For the text-containing cell, return its midpoint in [X, Y] coordinate format. 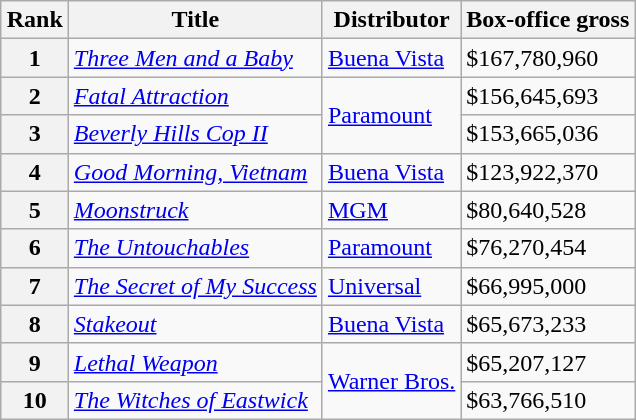
$76,270,454 [548, 248]
Distributor [391, 20]
1 [34, 58]
Rank [34, 20]
$123,922,370 [548, 172]
Box-office gross [548, 20]
$80,640,528 [548, 210]
Stakeout [195, 324]
6 [34, 248]
Fatal Attraction [195, 96]
The Secret of My Success [195, 286]
$66,995,000 [548, 286]
10 [34, 400]
$153,665,036 [548, 134]
$65,673,233 [548, 324]
Three Men and a Baby [195, 58]
Moonstruck [195, 210]
8 [34, 324]
Good Morning, Vietnam [195, 172]
$156,645,693 [548, 96]
Warner Bros. [391, 381]
Lethal Weapon [195, 362]
$65,207,127 [548, 362]
9 [34, 362]
5 [34, 210]
4 [34, 172]
MGM [391, 210]
The Witches of Eastwick [195, 400]
Title [195, 20]
$63,766,510 [548, 400]
The Untouchables [195, 248]
7 [34, 286]
Beverly Hills Cop II [195, 134]
Universal [391, 286]
3 [34, 134]
$167,780,960 [548, 58]
2 [34, 96]
